Return the [X, Y] coordinate for the center point of the cell that contains the specified text.  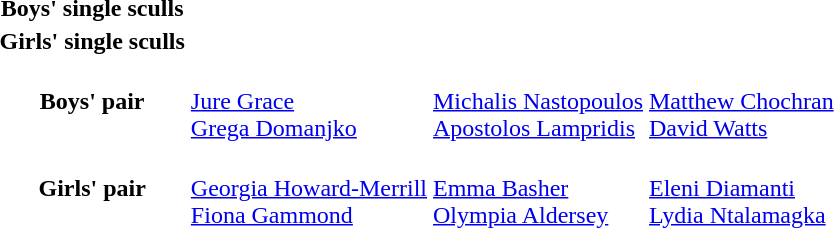
Michalis NastopoulosApostolos Lampridis [538, 101]
Jure GraceGrega Domanjko [308, 101]
